Search for the cell housing the specified text and yield its (X, Y) center coordinate. 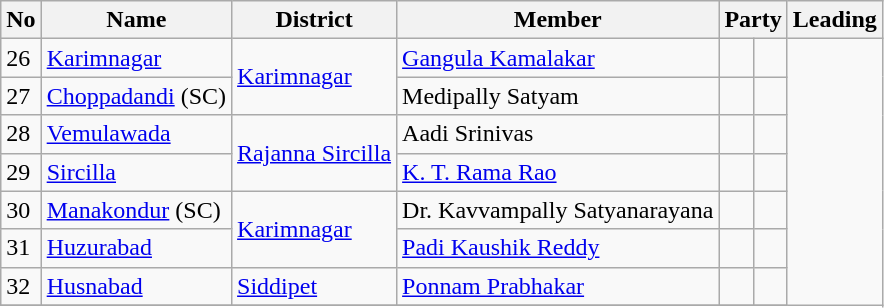
31 (21, 248)
Gangula Kamalakar (558, 58)
Vemulawada (136, 134)
Huzurabad (136, 248)
Medipally Satyam (558, 96)
26 (21, 58)
Leading (834, 20)
32 (21, 286)
Aadi Srinivas (558, 134)
Member (558, 20)
Manakondur (SC) (136, 210)
No (21, 20)
Siddipet (314, 286)
Name (136, 20)
29 (21, 172)
District (314, 20)
Husnabad (136, 286)
30 (21, 210)
K. T. Rama Rao (558, 172)
Dr. Kavvampally Satyanarayana (558, 210)
Choppadandi (SC) (136, 96)
28 (21, 134)
Rajanna Sircilla (314, 153)
Sircilla (136, 172)
Party (753, 20)
Ponnam Prabhakar (558, 286)
Padi Kaushik Reddy (558, 248)
27 (21, 96)
